From the cell containing the given text, extract its center point as (x, y) coordinate. 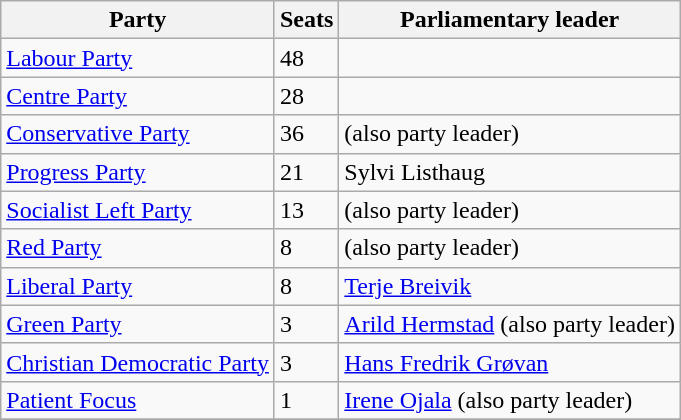
Labour Party (138, 58)
36 (306, 134)
28 (306, 96)
Arild Hermstad (also party leader) (510, 324)
21 (306, 172)
Progress Party (138, 172)
48 (306, 58)
13 (306, 210)
Patient Focus (138, 400)
1 (306, 400)
Liberal Party (138, 286)
Hans Fredrik Grøvan (510, 362)
Conservative Party (138, 134)
Green Party (138, 324)
Parliamentary leader (510, 20)
Terje Breivik (510, 286)
Seats (306, 20)
Centre Party (138, 96)
Red Party (138, 248)
Sylvi Listhaug (510, 172)
Party (138, 20)
Irene Ojala (also party leader) (510, 400)
Christian Democratic Party (138, 362)
Socialist Left Party (138, 210)
